Locate the cell with the specified text and output its (x, y) center coordinate. 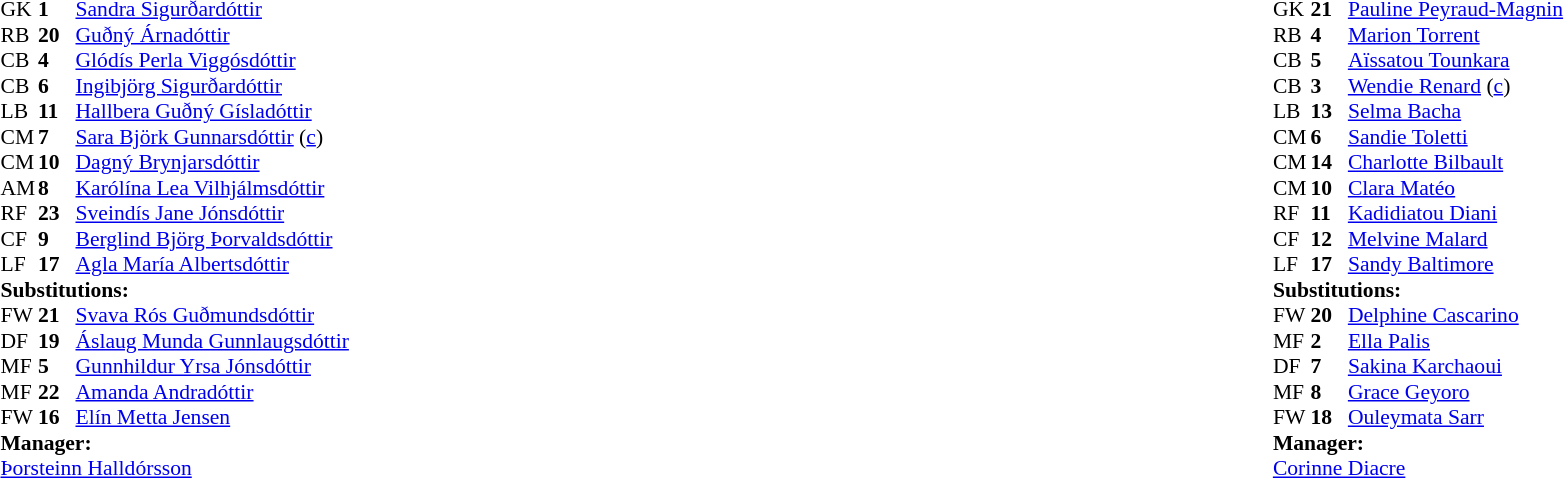
Amanda Andradóttir (212, 392)
Sakina Karchaoui (1456, 367)
Berglind Björg Þorvaldsdóttir (212, 239)
Agla María Albertsdóttir (212, 265)
Sandie Toletti (1456, 137)
16 (57, 417)
3 (1329, 86)
Ouleymata Sarr (1456, 417)
Sandy Baltimore (1456, 265)
9 (57, 239)
Melvine Malard (1456, 239)
19 (57, 341)
21 (57, 315)
Selma Bacha (1456, 111)
Grace Geyoro (1456, 392)
AM (19, 188)
Elín Metta Jensen (212, 417)
Marion Torrent (1456, 35)
Kadidiatou Diani (1456, 213)
Sara Björk Gunnarsdóttir (c) (212, 137)
Hallbera Guðný Gísladóttir (212, 111)
Dagný Brynjarsdóttir (212, 163)
Sveindís Jane Jónsdóttir (212, 213)
Glódís Perla Viggósdóttir (212, 61)
12 (1329, 239)
Karólína Lea Vilhjálmsdóttir (212, 188)
14 (1329, 163)
Gunnhildur Yrsa Jónsdóttir (212, 367)
Áslaug Munda Gunnlaugsdóttir (212, 341)
18 (1329, 417)
13 (1329, 111)
2 (1329, 341)
Aïssatou Tounkara (1456, 61)
Delphine Cascarino (1456, 315)
Charlotte Bilbault (1456, 163)
23 (57, 213)
22 (57, 392)
Clara Matéo (1456, 188)
Guðný Árnadóttir (212, 35)
Wendie Renard (c) (1456, 86)
Ingibjörg Sigurðardóttir (212, 86)
Ella Palis (1456, 341)
Svava Rós Guðmundsdóttir (212, 315)
